Search for the cell housing the specified text and yield its [X, Y] center coordinate. 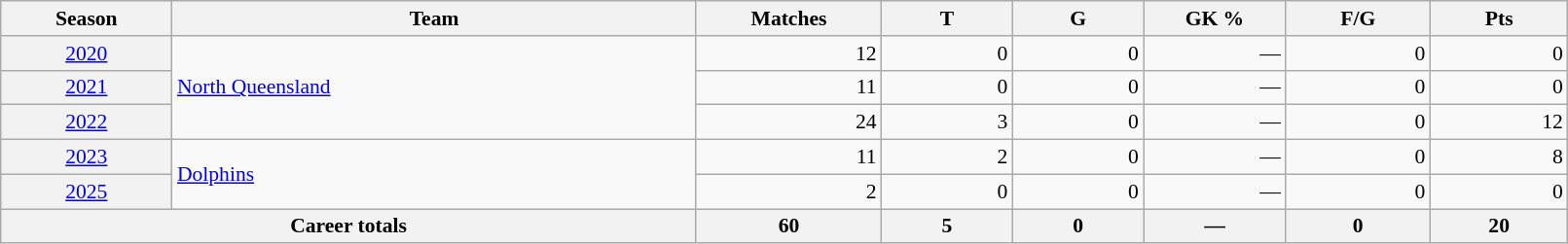
Dolphins [434, 175]
60 [788, 227]
Matches [788, 18]
GK % [1215, 18]
24 [788, 122]
T [948, 18]
8 [1499, 157]
Career totals [348, 227]
Team [434, 18]
2025 [87, 192]
2022 [87, 122]
2023 [87, 157]
3 [948, 122]
Season [87, 18]
20 [1499, 227]
2021 [87, 87]
Pts [1499, 18]
G [1078, 18]
5 [948, 227]
North Queensland [434, 87]
2020 [87, 53]
F/G [1358, 18]
